Return the (x, y) coordinate for the center point of the cell that contains the specified text.  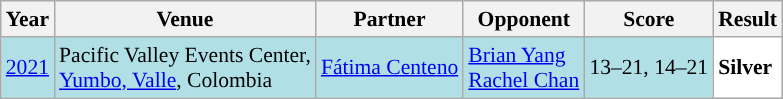
Opponent (524, 19)
Fátima Centeno (390, 68)
Venue (185, 19)
2021 (28, 68)
Pacific Valley Events Center,Yumbo, Valle, Colombia (185, 68)
Partner (390, 19)
13–21, 14–21 (648, 68)
Result (748, 19)
Year (28, 19)
Brian Yang Rachel Chan (524, 68)
Score (648, 19)
Silver (748, 68)
